Scan for the cell matching the given text and deliver its (x, y) coordinate at center. 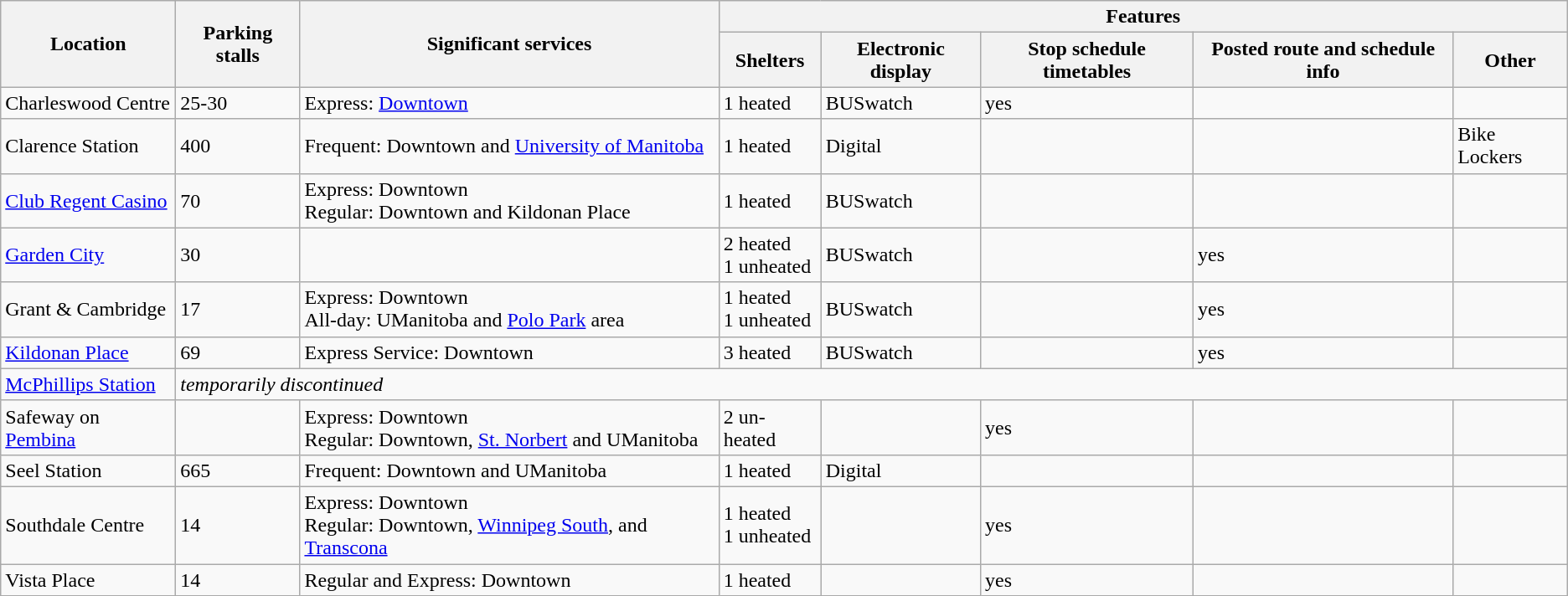
Parking stalls (238, 44)
25-30 (238, 103)
Vista Place (89, 580)
Frequent: Downtown and UManitoba (509, 470)
Express: DowntownRegular: Downtown, St. Norbert and UManitoba (509, 427)
Express: DowntownAll-day: UManitoba and Polo Park area (509, 310)
Electronic display (900, 60)
Clarence Station (89, 146)
Significant services (509, 44)
Bike Lockers (1511, 146)
Express: Downtown (509, 103)
McPhillips Station (89, 384)
Seel Station (89, 470)
17 (238, 310)
Posted route and schedule info (1323, 60)
Club Regent Casino (89, 201)
Kildonan Place (89, 352)
400 (238, 146)
Features (1142, 17)
Other (1511, 60)
Charleswood Centre (89, 103)
665 (238, 470)
Grant & Cambridge (89, 310)
30 (238, 254)
Shelters (770, 60)
Stop schedule timetables (1087, 60)
Safeway on Pembina (89, 427)
69 (238, 352)
Southdale Centre (89, 525)
Express Service: Downtown (509, 352)
Frequent: Downtown and University of Manitoba (509, 146)
temporarily discontinued (872, 384)
Garden City (89, 254)
2 un-heated (770, 427)
2 heated1 unheated (770, 254)
Express: DowntownRegular: Downtown and Kildonan Place (509, 201)
Regular and Express: Downtown (509, 580)
70 (238, 201)
Location (89, 44)
Express: DowntownRegular: Downtown, Winnipeg South, and Transcona (509, 525)
3 heated (770, 352)
